From the cell containing the given text, extract its center point as (x, y) coordinate. 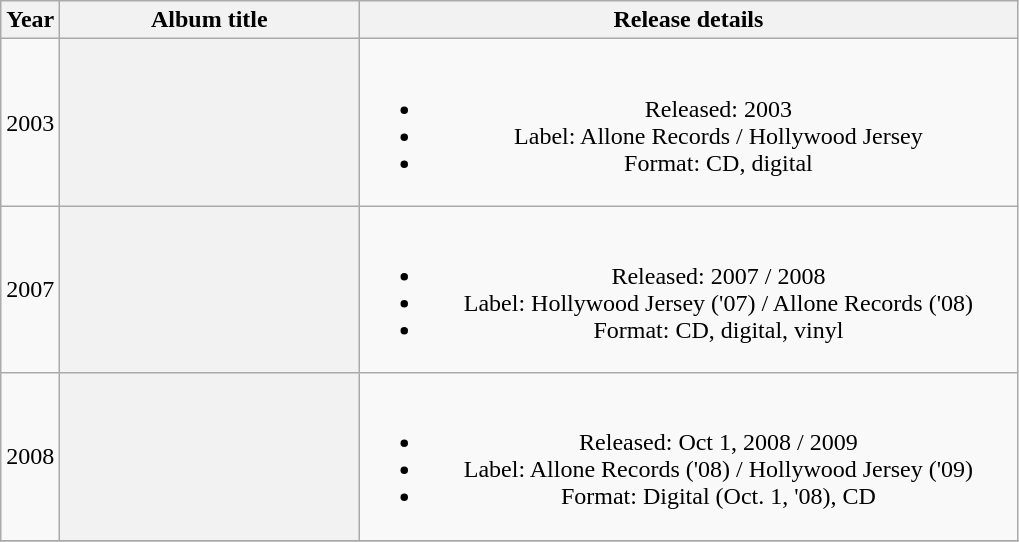
Year (30, 20)
2003 (30, 122)
Released: Oct 1, 2008 / 2009Label: Allone Records ('08) / Hollywood Jersey ('09)Format: Digital (Oct. 1, '08), CD (688, 456)
Release details (688, 20)
2007 (30, 290)
Album title (210, 20)
Released: 2003Label: Allone Records / Hollywood JerseyFormat: CD, digital (688, 122)
Released: 2007 / 2008Label: Hollywood Jersey ('07) / Allone Records ('08)Format: CD, digital, vinyl (688, 290)
2008 (30, 456)
